Return the (X, Y) coordinate for the center point of the cell that contains the specified text.  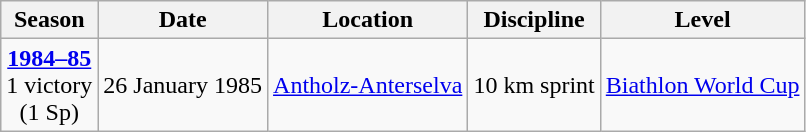
1984–85 1 victory (1 Sp) (50, 85)
Season (50, 20)
10 km sprint (534, 85)
Location (368, 20)
Date (183, 20)
26 January 1985 (183, 85)
Level (702, 20)
Antholz-Anterselva (368, 85)
Biathlon World Cup (702, 85)
Discipline (534, 20)
